Scan for the cell matching the given text and deliver its (X, Y) coordinate at center. 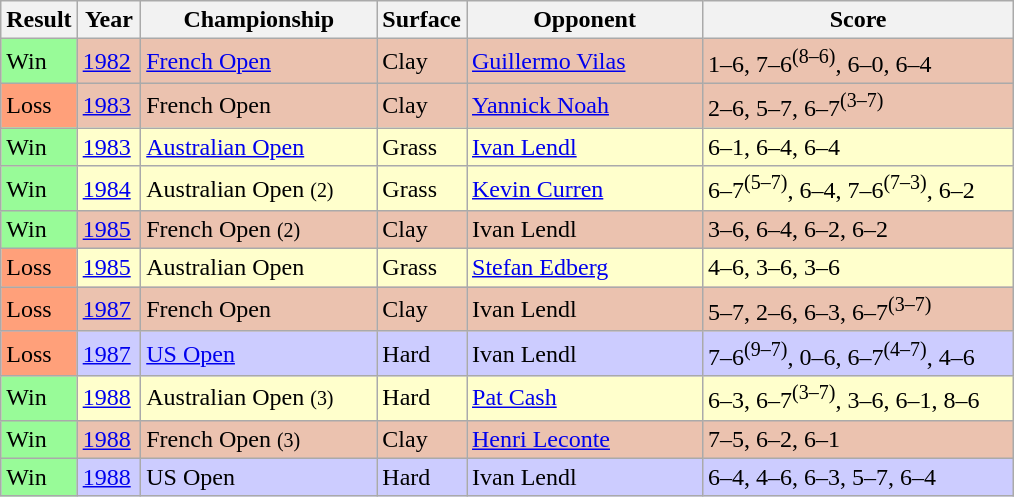
1–6, 7–6(8–6), 6–0, 6–4 (858, 62)
Australian Open (3) (259, 398)
6–4, 4–6, 6–3, 5–7, 6–4 (858, 477)
1982 (109, 62)
Guillermo Vilas (584, 62)
Surface (422, 20)
6–3, 6–7(3–7), 3–6, 6–1, 8–6 (858, 398)
Year (109, 20)
3–6, 6–4, 6–2, 6–2 (858, 230)
Championship (259, 20)
5–7, 2–6, 6–3, 6–7(3–7) (858, 310)
6–7(5–7), 6–4, 7–6(7–3), 6–2 (858, 188)
Kevin Curren (584, 188)
7–6(9–7), 0–6, 6–7(4–7), 4–6 (858, 354)
Yannick Noah (584, 106)
7–5, 6–2, 6–1 (858, 439)
Result (39, 20)
Score (858, 20)
Stefan Edberg (584, 268)
French Open (3) (259, 439)
Henri Leconte (584, 439)
Australian Open (2) (259, 188)
Pat Cash (584, 398)
6–1, 6–4, 6–4 (858, 147)
Opponent (584, 20)
2–6, 5–7, 6–7(3–7) (858, 106)
1984 (109, 188)
4–6, 3–6, 3–6 (858, 268)
French Open (2) (259, 230)
